Identify which cell holds the provided text, then report its [x, y] central coordinate. 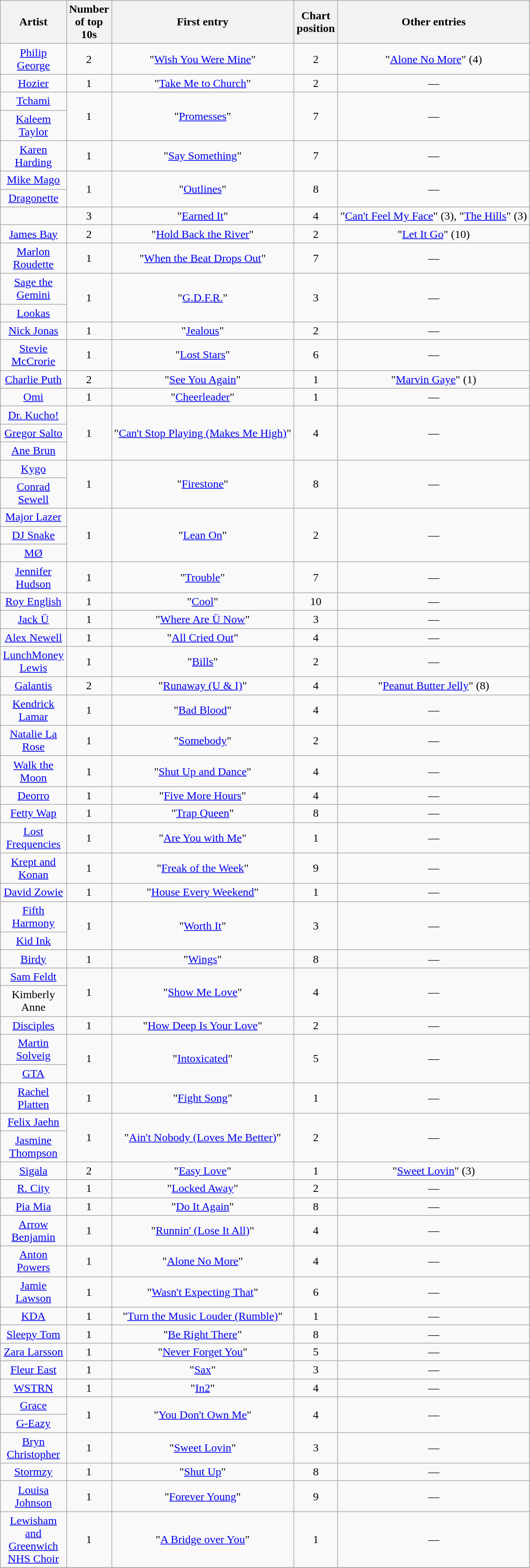
Sigala [33, 1171]
"Turn the Music Louder (Rumble)" [203, 1316]
"Wasn't Expecting That" [203, 1292]
"Let It Go" (10) [434, 234]
Kendrick Lamar [33, 710]
David Zowie [33, 892]
"Alone No More" (4) [434, 59]
Fetty Wap [33, 813]
Jasmine Thompson [33, 1146]
Deorro [33, 796]
"Say Something" [203, 156]
"Hold Back the River" [203, 234]
"Take Me to Church" [203, 83]
"Worth It" [203, 925]
"Lean On" [203, 535]
"Cheerleader" [203, 397]
Philip George [33, 59]
"Promesses" [203, 117]
"Runaway (U & I)" [203, 686]
Bryn Christopher [33, 1448]
"Do It Again" [203, 1206]
"Bad Blood" [203, 710]
Conrad Sewell [33, 493]
"Ain't Nobody (Loves Me Better)" [203, 1138]
Karen Harding [33, 156]
Kimberly Anne [33, 1001]
"Trouble" [203, 577]
Artist [33, 22]
Sleepy Tom [33, 1334]
Gregor Salto [33, 433]
Galantis [33, 686]
First entry [203, 22]
Kid Ink [33, 941]
MØ [33, 553]
"Outlines" [203, 189]
"Locked Away" [203, 1189]
Dragonette [33, 198]
"Sweet Lovin" (3) [434, 1171]
"G.D.F.R." [203, 297]
Stormzy [33, 1472]
Sage the Gemini [33, 289]
"Cool" [203, 601]
"You Don't Own Me" [203, 1415]
Chart position [316, 22]
Sam Feldt [33, 977]
Stevie McCrorie [33, 355]
Martin Solveig [33, 1049]
Lost Frequencies [33, 838]
"Fight Song" [203, 1098]
"Trap Queen" [203, 813]
Marlon Roudette [33, 258]
Disciples [33, 1025]
Tchami [33, 101]
"Firestone" [203, 484]
"Show Me Love" [203, 992]
"Five More Hours" [203, 796]
Anton Powers [33, 1261]
Jamie Lawson [33, 1292]
Other entries [434, 22]
Roy English [33, 601]
Krept and Konan [33, 868]
"Wings" [203, 959]
"Intoxicated" [203, 1059]
"How Deep Is Your Love" [203, 1025]
"Where Are Ü Now" [203, 619]
Arrow Benjamin [33, 1231]
"Jealous" [203, 331]
Zara Larsson [33, 1352]
Major Lazer [33, 517]
10 [316, 601]
R. City [33, 1189]
Birdy [33, 959]
Dr. Kucho! [33, 415]
Ane Brun [33, 451]
"Be Right There" [203, 1334]
"Forever Young" [203, 1496]
"All Cried Out" [203, 637]
"Marvin Gaye" (1) [434, 379]
"Are You with Me" [203, 838]
"See You Again" [203, 379]
G-Eazy [33, 1424]
Number of top 10s [89, 22]
"Bills" [203, 662]
"Can't Stop Playing (Makes Me High)" [203, 433]
"Sax" [203, 1370]
Felix Jaehn [33, 1122]
"Shut Up" [203, 1472]
Lewisham and Greenwich NHS Choir [33, 1539]
"In2" [203, 1387]
Fifth Harmony [33, 917]
"Earned It" [203, 216]
Kygo [33, 469]
Omi [33, 397]
GTA [33, 1074]
"Lost Stars" [203, 355]
James Bay [33, 234]
Rachel Platten [33, 1098]
Jack Ü [33, 619]
LunchMoney Lewis [33, 662]
"Never Forget You" [203, 1352]
Kaleem Taylor [33, 125]
Hozier [33, 83]
"Wish You Were Mine" [203, 59]
"When the Beat Drops Out" [203, 258]
"Alone No More" [203, 1261]
"Peanut Butter Jelly" (8) [434, 686]
Alex Newell [33, 637]
Nick Jonas [33, 331]
Natalie La Rose [33, 741]
Charlie Puth [33, 379]
"Shut Up and Dance" [203, 771]
"Sweet Lovin" [203, 1448]
Grace [33, 1406]
DJ Snake [33, 535]
Lookas [33, 313]
Walk the Moon [33, 771]
"Freak of the Week" [203, 868]
Fleur East [33, 1370]
Louisa Johnson [33, 1496]
"A Bridge over You" [203, 1539]
Jennifer Hudson [33, 577]
"Somebody" [203, 741]
KDA [33, 1316]
Pia Mia [33, 1206]
"House Every Weekend" [203, 892]
WSTRN [33, 1387]
"Runnin' (Lose It All)" [203, 1231]
Mike Mago [33, 180]
"Can't Feel My Face" (3), "The Hills" (3) [434, 216]
"Easy Love" [203, 1171]
